Identify which cell holds the provided text, then report its [X, Y] central coordinate. 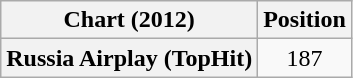
Russia Airplay (TopHit) [130, 58]
Position [305, 20]
Chart (2012) [130, 20]
187 [305, 58]
